Output the [x, y] coordinate of the center of the cell containing the given text.  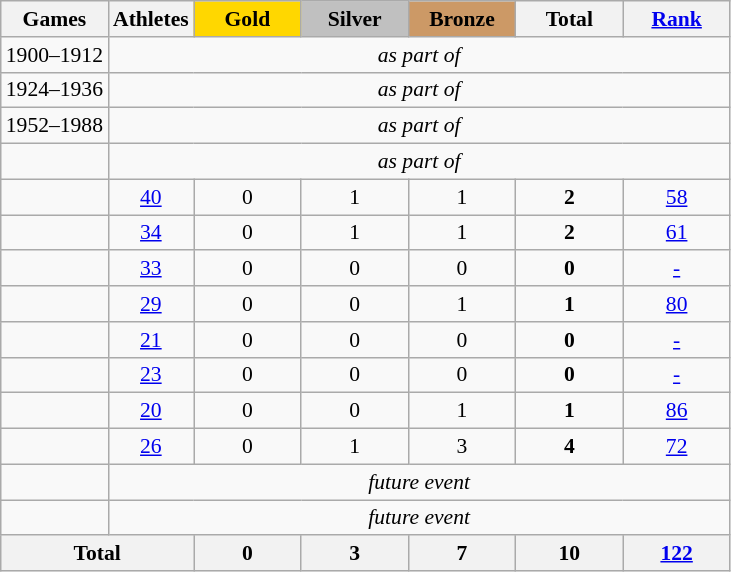
Gold [248, 19]
26 [151, 447]
Rank [676, 19]
122 [676, 554]
58 [676, 197]
7 [462, 554]
72 [676, 447]
10 [570, 554]
86 [676, 411]
Athletes [151, 19]
1924–1936 [54, 90]
20 [151, 411]
61 [676, 233]
23 [151, 375]
1900–1912 [54, 55]
Silver [354, 19]
21 [151, 340]
29 [151, 304]
40 [151, 197]
34 [151, 233]
Bronze [462, 19]
33 [151, 269]
1952–1988 [54, 126]
80 [676, 304]
Games [54, 19]
4 [570, 447]
